Determine the [x, y] coordinate at the center of the cell enclosing the given text.  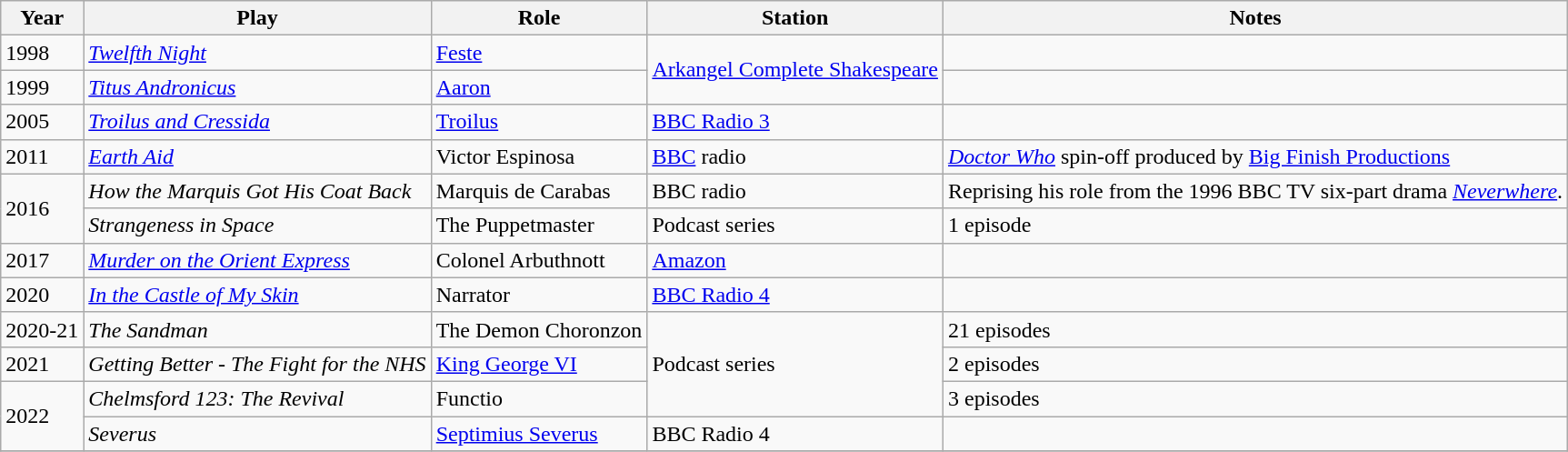
Severus [257, 434]
2020-21 [42, 329]
2017 [42, 260]
2005 [42, 122]
2022 [42, 416]
1998 [42, 53]
Arkangel Complete Shakespeare [795, 70]
Twelfth Night [257, 53]
Amazon [795, 260]
3 episodes [1254, 398]
Titus Andronicus [257, 87]
2011 [42, 156]
How the Marquis Got His Coat Back [257, 191]
Play [257, 18]
Colonel Arbuthnott [539, 260]
Troilus and Cressida [257, 122]
BBC Radio 3 [795, 122]
The Demon Choronzon [539, 329]
1999 [42, 87]
Narrator [539, 295]
1 episode [1254, 226]
Troilus [539, 122]
2021 [42, 364]
Septimius Severus [539, 434]
Reprising his role from the 1996 BBC TV six-part drama Neverwhere. [1254, 191]
Role [539, 18]
Functio [539, 398]
2016 [42, 208]
21 episodes [1254, 329]
2020 [42, 295]
In the Castle of My Skin [257, 295]
Marquis de Carabas [539, 191]
Station [795, 18]
The Puppetmaster [539, 226]
Murder on the Orient Express [257, 260]
Year [42, 18]
Earth Aid [257, 156]
Chelmsford 123: The Revival [257, 398]
Aaron [539, 87]
Notes [1254, 18]
Doctor Who spin-off produced by Big Finish Productions [1254, 156]
The Sandman [257, 329]
Strangeness in Space [257, 226]
2 episodes [1254, 364]
Victor Espinosa [539, 156]
King George VI [539, 364]
Getting Better - The Fight for the NHS [257, 364]
Feste [539, 53]
